For the text-containing cell, return its midpoint in [x, y] coordinate format. 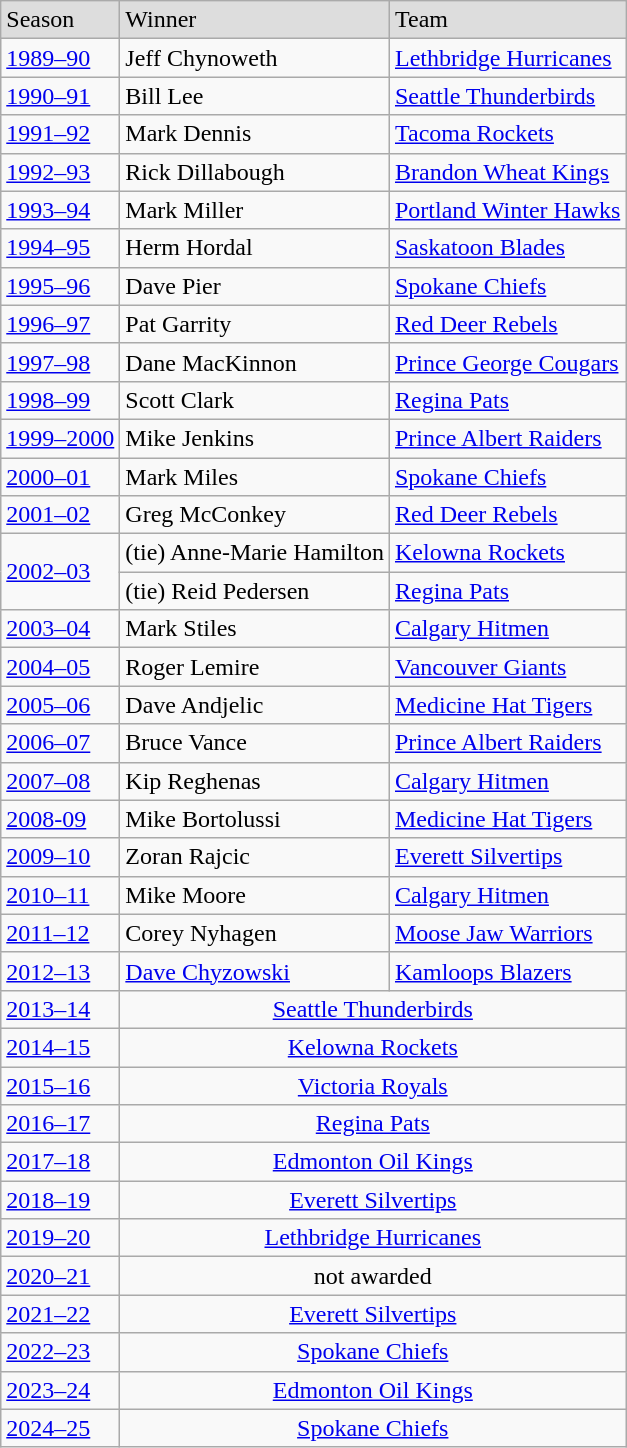
Season [60, 20]
Dave Pier [255, 286]
1990–91 [60, 96]
1999–2000 [60, 438]
2005–06 [60, 705]
2006–07 [60, 743]
Vancouver Giants [507, 667]
1996–97 [60, 324]
Kip Reghenas [255, 781]
1998–99 [60, 400]
Zoran Rajcic [255, 857]
Dave Chyzowski [255, 971]
2014–15 [60, 1047]
2024–25 [60, 1428]
2019–20 [60, 1238]
2010–11 [60, 895]
2015–16 [60, 1085]
Mike Jenkins [255, 438]
2021–22 [60, 1314]
2016–17 [60, 1124]
Victoria Royals [373, 1085]
2018–19 [60, 1200]
Corey Nyhagen [255, 933]
Team [507, 20]
2003–04 [60, 629]
Mark Miller [255, 210]
Mark Stiles [255, 629]
2009–10 [60, 857]
1991–92 [60, 134]
Scott Clark [255, 400]
Bill Lee [255, 96]
Tacoma Rockets [507, 134]
Roger Lemire [255, 667]
Mark Miles [255, 477]
Rick Dillabough [255, 172]
Dave Andjelic [255, 705]
Saskatoon Blades [507, 248]
2007–08 [60, 781]
1992–93 [60, 172]
Greg McConkey [255, 515]
Mike Moore [255, 895]
2000–01 [60, 477]
2013–14 [60, 1009]
2008-09 [60, 819]
Herm Hordal [255, 248]
2020–21 [60, 1276]
Mike Bortolussi [255, 819]
2017–18 [60, 1162]
Pat Garrity [255, 324]
(tie) Anne-Marie Hamilton [255, 553]
1995–96 [60, 286]
1994–95 [60, 248]
(tie) Reid Pedersen [255, 591]
Kamloops Blazers [507, 971]
not awarded [373, 1276]
Portland Winter Hawks [507, 210]
Bruce Vance [255, 743]
1993–94 [60, 210]
2012–13 [60, 971]
Mark Dennis [255, 134]
Jeff Chynoweth [255, 58]
2001–02 [60, 515]
Brandon Wheat Kings [507, 172]
Dane MacKinnon [255, 362]
1997–98 [60, 362]
1989–90 [60, 58]
Prince George Cougars [507, 362]
2002–03 [60, 572]
2023–24 [60, 1390]
2004–05 [60, 667]
2022–23 [60, 1352]
Winner [255, 20]
2011–12 [60, 933]
Moose Jaw Warriors [507, 933]
